From the cell containing the given text, extract its center point as (x, y) coordinate. 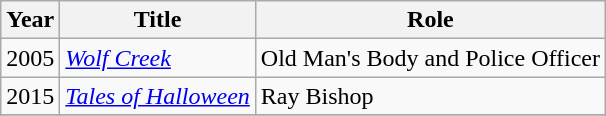
Ray Bishop (430, 96)
2015 (30, 96)
Old Man's Body and Police Officer (430, 58)
Wolf Creek (158, 58)
Title (158, 20)
Tales of Halloween (158, 96)
Year (30, 20)
Role (430, 20)
2005 (30, 58)
